Pinpoint the cell where the given text exists, returning its [x, y] midpoint coordinate. 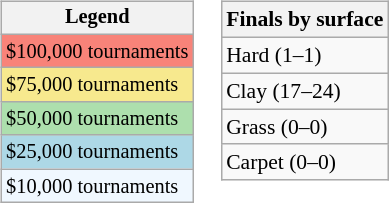
Clay (17–24) [304, 91]
Finals by surface [304, 20]
$75,000 tournaments [97, 85]
Carpet (0–0) [304, 162]
Hard (1–1) [304, 55]
$10,000 tournaments [97, 186]
$25,000 tournaments [97, 152]
Legend [97, 18]
$50,000 tournaments [97, 119]
$100,000 tournaments [97, 51]
Grass (0–0) [304, 127]
